For the text-containing cell, return its midpoint in [x, y] coordinate format. 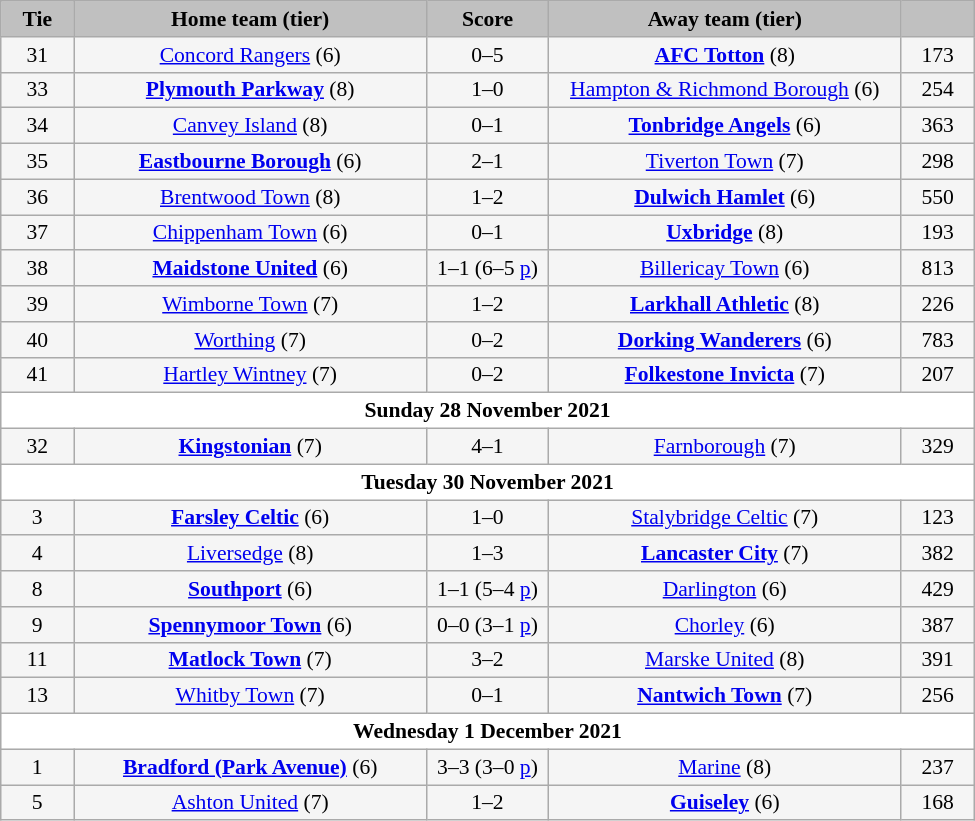
Darlington (6) [724, 589]
382 [938, 554]
Guiseley (6) [724, 803]
3–2 [488, 660]
Home team (tier) [250, 19]
Marine (8) [724, 767]
Sunday 28 November 2021 [488, 411]
Stalybridge Celtic (7) [724, 518]
Hartley Wintney (7) [250, 375]
11 [38, 660]
Plymouth Parkway (8) [250, 90]
0–0 (3–1 p) [488, 625]
Liversedge (8) [250, 554]
37 [38, 233]
Uxbridge (8) [724, 233]
Whitby Town (7) [250, 696]
AFC Totton (8) [724, 55]
34 [38, 126]
9 [38, 625]
5 [38, 803]
226 [938, 304]
35 [38, 162]
123 [938, 518]
363 [938, 126]
429 [938, 589]
36 [38, 197]
41 [38, 375]
Lancaster City (7) [724, 554]
Brentwood Town (8) [250, 197]
4–1 [488, 447]
1–1 (5–4 p) [488, 589]
40 [38, 340]
Bradford (Park Avenue) (6) [250, 767]
298 [938, 162]
Eastbourne Borough (6) [250, 162]
Worthing (7) [250, 340]
Tonbridge Angels (6) [724, 126]
193 [938, 233]
0–5 [488, 55]
Concord Rangers (6) [250, 55]
391 [938, 660]
Matlock Town (7) [250, 660]
254 [938, 90]
256 [938, 696]
813 [938, 269]
31 [38, 55]
783 [938, 340]
3–3 (3–0 p) [488, 767]
207 [938, 375]
Hampton & Richmond Borough (6) [724, 90]
Southport (6) [250, 589]
Away team (tier) [724, 19]
Chorley (6) [724, 625]
387 [938, 625]
3 [38, 518]
38 [38, 269]
2–1 [488, 162]
Score [488, 19]
32 [38, 447]
8 [38, 589]
33 [38, 90]
Ashton United (7) [250, 803]
237 [938, 767]
13 [38, 696]
Maidstone United (6) [250, 269]
1–3 [488, 554]
39 [38, 304]
Nantwich Town (7) [724, 696]
Chippenham Town (6) [250, 233]
Tiverton Town (7) [724, 162]
Wimborne Town (7) [250, 304]
Folkestone Invicta (7) [724, 375]
1–1 (6–5 p) [488, 269]
Wednesday 1 December 2021 [488, 732]
Tuesday 30 November 2021 [488, 482]
Kingstonian (7) [250, 447]
1 [38, 767]
Billericay Town (6) [724, 269]
550 [938, 197]
168 [938, 803]
173 [938, 55]
329 [938, 447]
Dorking Wanderers (6) [724, 340]
Dulwich Hamlet (6) [724, 197]
Farnborough (7) [724, 447]
4 [38, 554]
Tie [38, 19]
Larkhall Athletic (8) [724, 304]
Farsley Celtic (6) [250, 518]
Spennymoor Town (6) [250, 625]
Marske United (8) [724, 660]
Canvey Island (8) [250, 126]
